Return [X, Y] of the center of cell containing provided text 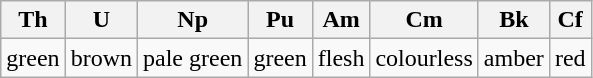
Bk [514, 20]
Th [33, 20]
amber [514, 58]
colourless [424, 58]
Am [341, 20]
red [570, 58]
Cf [570, 20]
Pu [280, 20]
U [101, 20]
pale green [193, 58]
flesh [341, 58]
brown [101, 58]
Np [193, 20]
Cm [424, 20]
